Determine the (X, Y) coordinate at the center of the cell enclosing the given text.  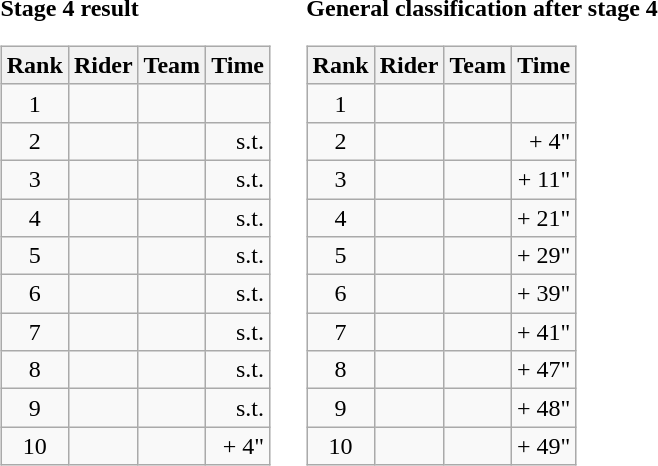
+ 49" (543, 446)
+ 48" (543, 408)
+ 29" (543, 256)
+ 21" (543, 217)
+ 47" (543, 370)
+ 39" (543, 294)
+ 11" (543, 179)
+ 41" (543, 332)
